Determine the [X, Y] coordinate at the center of the cell enclosing the given text.  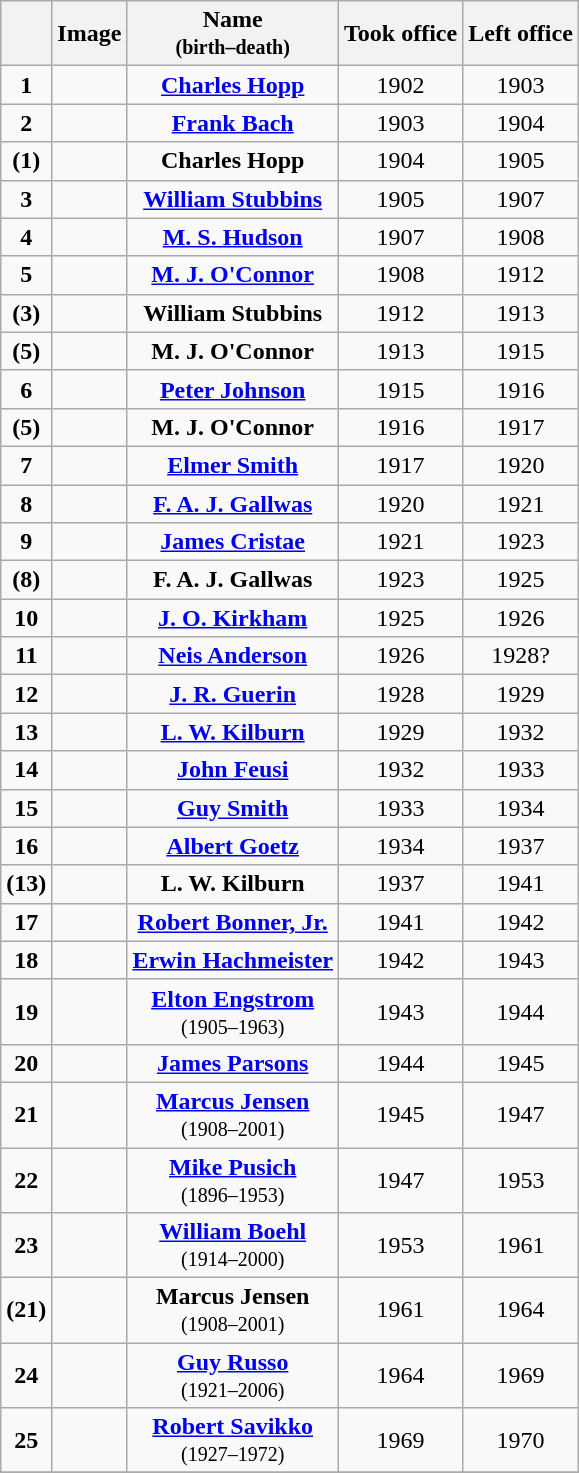
James Cristae [233, 542]
22 [26, 1180]
(3) [26, 313]
21 [26, 1114]
Erwin Hachmeister [233, 960]
Elton Engstrom(1905–1963) [233, 1012]
Peter Johnson [233, 389]
Frank Bach [233, 123]
9 [26, 542]
23 [26, 1246]
25 [26, 1440]
11 [26, 656]
Name(birth–death) [233, 34]
(13) [26, 884]
1970 [521, 1440]
M. S. Hudson [233, 237]
Robert Savikko(1927–1972) [233, 1440]
1928? [521, 656]
1928 [401, 694]
20 [26, 1063]
5 [26, 275]
2 [26, 123]
William Boehl(1914–2000) [233, 1246]
Mike Pusich(1896–1953) [233, 1180]
15 [26, 808]
19 [26, 1012]
6 [26, 389]
Took office [401, 34]
Guy Smith [233, 808]
8 [26, 503]
1 [26, 85]
Robert Bonner, Jr. [233, 922]
Guy Russo(1921–2006) [233, 1376]
John Feusi [233, 770]
(8) [26, 580]
13 [26, 732]
(21) [26, 1310]
Image [90, 34]
24 [26, 1376]
10 [26, 618]
4 [26, 237]
Left office [521, 34]
14 [26, 770]
3 [26, 199]
1902 [401, 85]
James Parsons [233, 1063]
17 [26, 922]
(1) [26, 161]
Neis Anderson [233, 656]
Albert Goetz [233, 846]
Elmer Smith [233, 465]
12 [26, 694]
J. R. Guerin [233, 694]
J. O. Kirkham [233, 618]
7 [26, 465]
16 [26, 846]
18 [26, 960]
